Output the [x, y] coordinate of the center of the cell containing the given text.  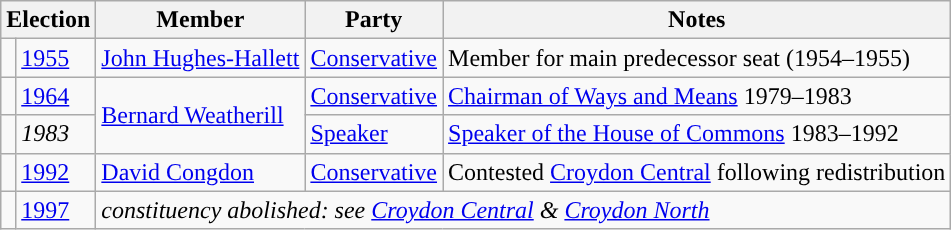
Member for main predecessor seat (1954–1955) [697, 58]
Notes [697, 20]
1955 [56, 58]
Chairman of Ways and Means 1979–1983 [697, 96]
Election [48, 20]
Party [374, 20]
Member [200, 20]
1992 [56, 172]
Speaker [374, 134]
1983 [56, 134]
David Congdon [200, 172]
Bernard Weatherill [200, 115]
1997 [56, 210]
John Hughes-Hallett [200, 58]
Speaker of the House of Commons 1983–1992 [697, 134]
1964 [56, 96]
constituency abolished: see Croydon Central & Croydon North [524, 210]
Contested Croydon Central following redistribution [697, 172]
